For the text-containing cell, return its midpoint in (X, Y) coordinate format. 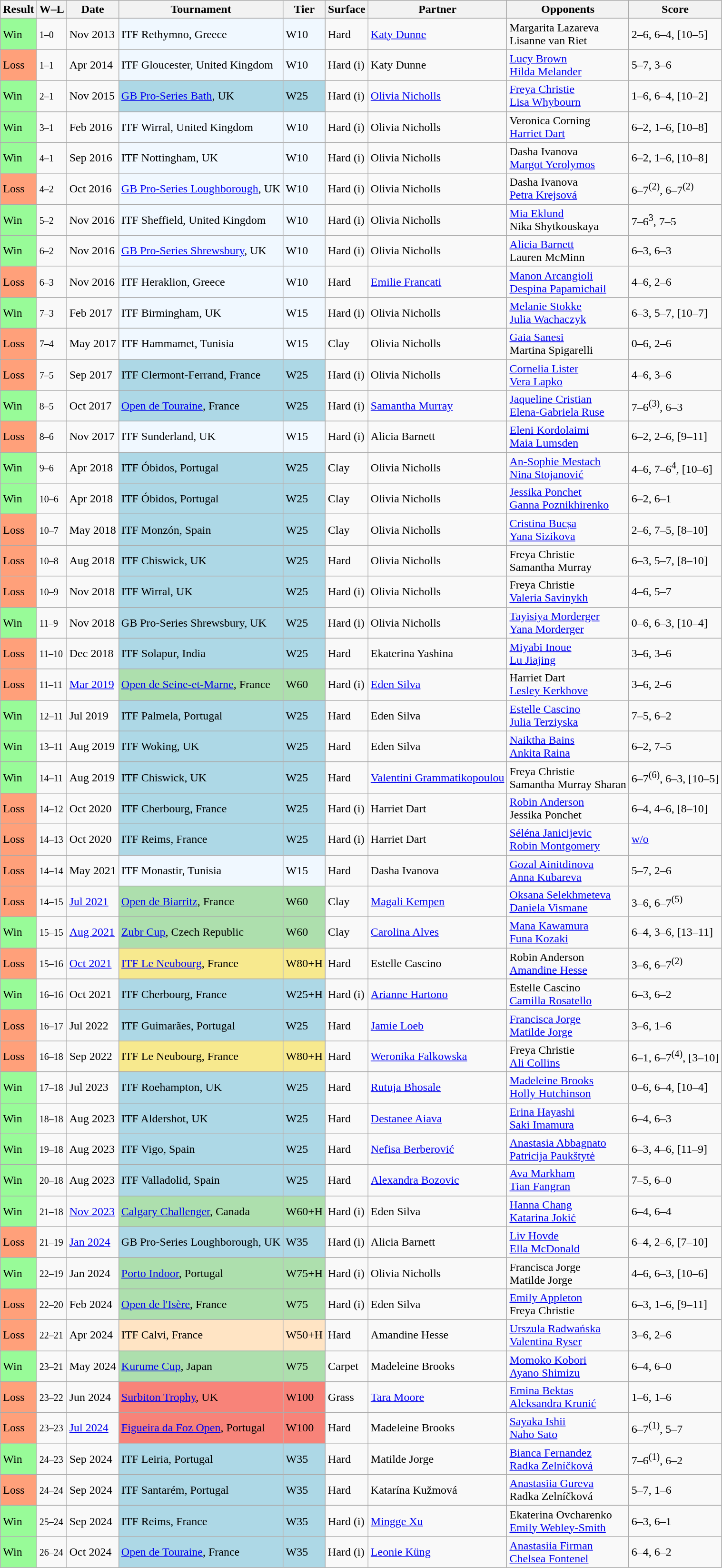
Sep 2016 (92, 158)
ITF Woking, UK (201, 747)
22–21 (51, 1335)
7–6(3), 6–3 (675, 406)
21–19 (51, 1242)
6–2, 6–1 (675, 499)
Jun 2024 (92, 1397)
Manon Arcangioli Despina Papamichail (568, 282)
6–2 (51, 250)
Anastasiia Firman Chelsea Fontenel (568, 1552)
6–2, 2–6, [9–11] (675, 437)
ITF Solapur, India (201, 653)
4–6, 2–6 (675, 282)
ITF Clermont-Ferrand, France (201, 374)
7–5, 6–2 (675, 715)
Robin Anderson Jessika Ponchet (568, 809)
20–18 (51, 1180)
26–24 (51, 1552)
Freya Christie Samantha Murray Sharan (568, 777)
23–21 (51, 1366)
6–3, 6–2 (675, 994)
Surface (347, 10)
ITF Leiria, Portugal (201, 1459)
Open de Seine-et-Marne, France (201, 685)
Gaia Sanesi Martina Spigarelli (568, 344)
ITF Hammamet, Tunisia (201, 344)
Opponents (568, 10)
ITF Sheffield, United Kingdom (201, 220)
Hanna Chang Katarina Jokić (568, 1211)
10–6 (51, 499)
Liv Hovde Ella McDonald (568, 1242)
10–8 (51, 561)
16–18 (51, 1056)
w/o (675, 839)
Feb 2017 (92, 312)
14–13 (51, 839)
21–18 (51, 1211)
Estelle Cascino Julia Terziyska (568, 715)
Momoko Kobori Ayano Shimizu (568, 1366)
Gozal Ainitdinova Anna Kubareva (568, 870)
18–18 (51, 1118)
W50+H (305, 1335)
Tier (305, 10)
Ekaterina Yashina (437, 653)
ITF Monastir, Tunisia (201, 870)
7–3 (51, 312)
Veronica Corning Harriet Dart (568, 127)
Weronika Falkowska (437, 1056)
Feb 2024 (92, 1304)
Estelle Cascino (437, 964)
Samantha Murray (437, 406)
May 2024 (92, 1366)
Dasha Ivanova Petra Krejsová (568, 189)
14–11 (51, 777)
24–24 (51, 1490)
4–6, 7–64, [10–6] (675, 468)
Freya Christie Ali Collins (568, 1056)
W25+H (305, 994)
Arianne Hartono (437, 994)
ITF Roehampton, UK (201, 1088)
W60+H (305, 1211)
Miyabi Inoue Lu Jiajing (568, 653)
19–18 (51, 1149)
2–6, 6–4, [10–5] (675, 34)
Mingge Xu (437, 1521)
Destanee Aiava (437, 1118)
Bianca Fernandez Radka Zelníčková (568, 1459)
Oksana Selekhmeteva Daniela Vismane (568, 902)
23–23 (51, 1428)
W–L (51, 10)
Oct 2024 (92, 1552)
Erina Hayashi Saki Imamura (568, 1118)
Tayisiya Morderger Yana Morderger (568, 623)
Feb 2016 (92, 127)
6–4, 6–0 (675, 1366)
7–63, 7–5 (675, 220)
Mana Kawamura Funa Kozaki (568, 932)
Oct 2017 (92, 406)
Partner (437, 10)
Nov 2013 (92, 34)
Surbiton Trophy, UK (201, 1397)
10–9 (51, 591)
ITF Birmingham, UK (201, 312)
Cornelia Lister Vera Lapko (568, 374)
13–11 (51, 747)
6–3, 6–1 (675, 1521)
7–4 (51, 344)
Tournament (201, 10)
Porto Indoor, Portugal (201, 1273)
6–4, 6–2 (675, 1552)
11–11 (51, 685)
ITF Wirral, United Kingdom (201, 127)
6–4, 6–3 (675, 1118)
Figueira da Foz Open, Portugal (201, 1428)
14–14 (51, 870)
Robin Anderson Amandine Hesse (568, 964)
24–23 (51, 1459)
ITF Nottingham, UK (201, 158)
ITF Rethymno, Greece (201, 34)
Score (675, 10)
6–3, 6–3 (675, 250)
Nov 2017 (92, 437)
Carpet (347, 1366)
25–24 (51, 1521)
Emina Bektas Aleksandra Krunić (568, 1397)
22–19 (51, 1273)
Freya Christie Samantha Murray (568, 561)
2–6, 7–5, [8–10] (675, 529)
Calgary Challenger, Canada (201, 1211)
3–6, 6–7(5) (675, 902)
Magali Kempen (437, 902)
11–10 (51, 653)
Alicia Barnett Lauren McMinn (568, 250)
4–2 (51, 189)
Apr 2014 (92, 65)
15–15 (51, 932)
May 2017 (92, 344)
6–7(6), 6–3, [10–5] (675, 777)
14–15 (51, 902)
6–4, 2–6, [7–10] (675, 1242)
1–6, 6–4, [10–2] (675, 96)
14–12 (51, 809)
1–1 (51, 65)
Open de l'Isère, France (201, 1304)
Mar 2019 (92, 685)
17–18 (51, 1088)
ITF Wirral, UK (201, 591)
Jul 2024 (92, 1428)
3–6, 1–6 (675, 1026)
W75+H (305, 1273)
Freya Christie Lisa Whybourn (568, 96)
4–6, 6–3, [10–6] (675, 1273)
ITF Heraklion, Greece (201, 282)
7–5, 6–0 (675, 1180)
6–3, 1–6, [9–11] (675, 1304)
6–3, 5–7, [8–10] (675, 561)
An-Sophie Mestach Nina Stojanović (568, 468)
15–16 (51, 964)
Ekaterina Ovcharenko Emily Webley-Smith (568, 1521)
6–4, 3–6, [13–11] (675, 932)
Anastasiia Gureva Radka Zelníčková (568, 1490)
Mia Eklund Nika Shytkouskaya (568, 220)
ITF Calvi, France (201, 1335)
11–9 (51, 623)
ITF Aldershot, UK (201, 1118)
Nov 2015 (92, 96)
Sayaka Ishii Naho Sato (568, 1428)
Jul 2022 (92, 1026)
16–16 (51, 994)
Dasha Ivanova Margot Yerolymos (568, 158)
Alexandra Bozovic (437, 1180)
7–5 (51, 374)
3–1 (51, 127)
4–1 (51, 158)
Oct 2016 (92, 189)
8–6 (51, 437)
6–4, 4–6, [8–10] (675, 809)
Katarína Kužmová (437, 1490)
Rutuja Bhosale (437, 1088)
ITF Palmela, Portugal (201, 715)
Melanie Stokke Julia Wachaczyk (568, 312)
3–6, 3–6 (675, 653)
Estelle Cascino Camilla Rosatello (568, 994)
Harriet Dart Lesley Kerkhove (568, 685)
Amandine Hesse (437, 1335)
10–7 (51, 529)
Margarita Lazareva Lisanne van Riet (568, 34)
Dasha Ivanova (437, 870)
Valentini Grammatikopoulou (437, 777)
4–6, 3–6 (675, 374)
6–3, 5–7, [10–7] (675, 312)
Séléna Janicijevic Robin Montgomery (568, 839)
Freya Christie Valeria Savinykh (568, 591)
6–7(1), 5–7 (675, 1428)
5–7, 2–6 (675, 870)
Naiktha Bains Ankita Raina (568, 747)
ITF Gloucester, United Kingdom (201, 65)
5–2 (51, 220)
ITF Monzón, Spain (201, 529)
6–7(2), 6–7(2) (675, 189)
Dec 2018 (92, 653)
Sep 2017 (92, 374)
GB Pro-Series Bath, UK (201, 96)
Nefisa Berberović (437, 1149)
9–6 (51, 468)
Jul 2021 (92, 902)
Jamie Loeb (437, 1026)
6–3 (51, 282)
6–1, 6–7(4), [3–10] (675, 1056)
23–22 (51, 1397)
Emily Appleton Freya Christie (568, 1304)
Ava Markham Tian Fangran (568, 1180)
ITF Vigo, Spain (201, 1149)
7–6(1), 6–2 (675, 1459)
2–1 (51, 96)
3–6, 6–7(2) (675, 964)
1–6, 1–6 (675, 1397)
5–7, 3–6 (675, 65)
Sep 2022 (92, 1056)
Lucy Brown Hilda Melander (568, 65)
ITF Guimarães, Portugal (201, 1026)
Aug 2021 (92, 932)
5–7, 1–6 (675, 1490)
Madeleine Brooks Holly Hutchinson (568, 1088)
Anastasia Abbagnato Patricija Paukštytė (568, 1149)
Emilie Francati (437, 282)
Aug 2018 (92, 561)
6–4, 6–4 (675, 1211)
0–6, 6–4, [10–4] (675, 1088)
Jul 2023 (92, 1088)
ITF Valladolid, Spain (201, 1180)
Grass (347, 1397)
Jaqueline Cristian Elena-Gabriela Ruse (568, 406)
Carolina Alves (437, 932)
0–6, 6–3, [10–4] (675, 623)
8–5 (51, 406)
Date (92, 10)
Cristina Bucșa Yana Sizikova (568, 529)
May 2021 (92, 870)
Eleni Kordolaimi Maia Lumsden (568, 437)
4–6, 5–7 (675, 591)
Urszula Radwańska Valentina Ryser (568, 1335)
Matilde Jorge (437, 1459)
Nov 2023 (92, 1211)
16–17 (51, 1026)
ITF Santarém, Portugal (201, 1490)
Result (19, 10)
Tara Moore (437, 1397)
ITF Sunderland, UK (201, 437)
May 2018 (92, 529)
Jul 2019 (92, 715)
1–0 (51, 34)
Leonie Küng (437, 1552)
Apr 2024 (92, 1335)
Jessika Ponchet Ganna Poznikhirenko (568, 499)
12–11 (51, 715)
6–2, 7–5 (675, 747)
6–3, 4–6, [11–9] (675, 1149)
22–20 (51, 1304)
Open de Biarritz, France (201, 902)
Kurume Cup, Japan (201, 1366)
Zubr Cup, Czech Republic (201, 932)
0–6, 2–6 (675, 344)
